Determine the [x, y] coordinate at the center of the cell enclosing the given text.  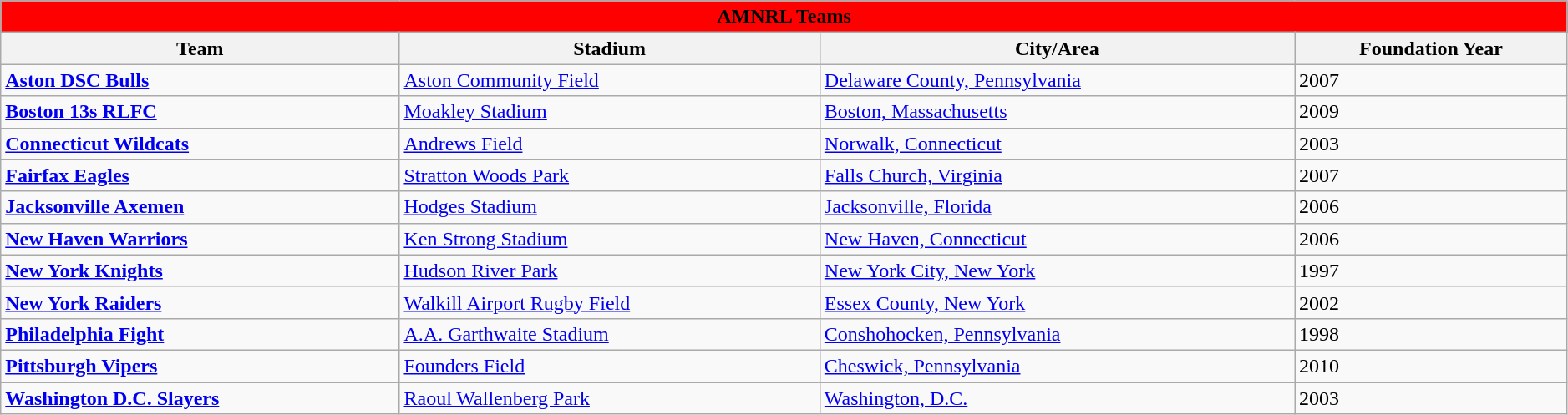
New York City, New York [1057, 271]
Andrews Field [610, 144]
Stadium [610, 48]
Jacksonville, Florida [1057, 207]
Pittsburgh Vipers [200, 366]
Cheswick, Pennsylvania [1057, 366]
Washington D.C. Slayers [200, 398]
Raoul Wallenberg Park [610, 398]
Essex County, New York [1057, 302]
Philadelphia Fight [200, 334]
1998 [1432, 334]
Stratton Woods Park [610, 175]
Hodges Stadium [610, 207]
Team [200, 48]
New York Knights [200, 271]
Moakley Stadium [610, 112]
Ken Strong Stadium [610, 239]
Aston Community Field [610, 80]
Connecticut Wildcats [200, 144]
A.A. Garthwaite Stadium [610, 334]
Hudson River Park [610, 271]
Jacksonville Axemen [200, 207]
Walkill Airport Rugby Field [610, 302]
Boston 13s RLFC [200, 112]
Norwalk, Connecticut [1057, 144]
Delaware County, Pennsylvania [1057, 80]
Fairfax Eagles [200, 175]
Conshohocken, Pennsylvania [1057, 334]
New Haven Warriors [200, 239]
Washington, D.C. [1057, 398]
Foundation Year [1432, 48]
Boston, Massachusetts [1057, 112]
2009 [1432, 112]
Aston DSC Bulls [200, 80]
2010 [1432, 366]
New Haven, Connecticut [1057, 239]
1997 [1432, 271]
2002 [1432, 302]
New York Raiders [200, 302]
Falls Church, Virginia [1057, 175]
Founders Field [610, 366]
AMNRL Teams [784, 17]
City/Area [1057, 48]
